For the text-containing cell, return its midpoint in [X, Y] coordinate format. 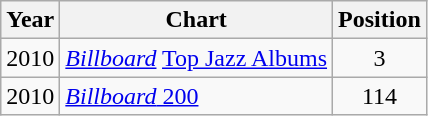
Billboard Top Jazz Albums [196, 58]
114 [380, 96]
Chart [196, 20]
Year [30, 20]
3 [380, 58]
Billboard 200 [196, 96]
Position [380, 20]
